Return (X, Y) of the center of cell containing provided text 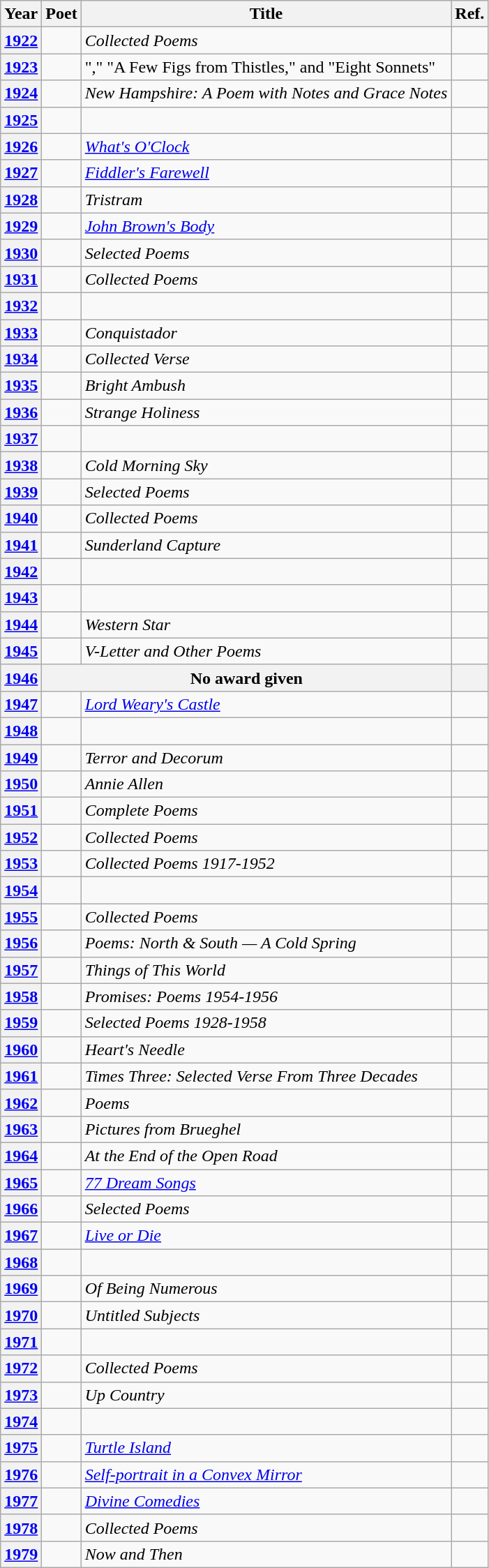
77 Dream Songs (266, 1183)
1949 (21, 757)
Lord Weary's Castle (266, 704)
Terror and Decorum (266, 757)
1963 (21, 1129)
1971 (21, 1342)
Poems (266, 1103)
Tristram (266, 200)
Things of This World (266, 970)
Annie Allen (266, 784)
1955 (21, 917)
1957 (21, 970)
Up Country (266, 1395)
1932 (21, 306)
1945 (21, 651)
1940 (21, 518)
1928 (21, 200)
Poems: North & South — A Cold Spring (266, 943)
Poet (61, 14)
At the End of the Open Road (266, 1156)
1948 (21, 731)
1925 (21, 120)
1947 (21, 704)
Title (266, 14)
1967 (21, 1236)
1973 (21, 1395)
1943 (21, 598)
1968 (21, 1262)
1970 (21, 1315)
1964 (21, 1156)
Collected Verse (266, 359)
1939 (21, 492)
1933 (21, 333)
Heart's Needle (266, 1050)
1958 (21, 996)
1931 (21, 279)
1950 (21, 784)
Year (21, 14)
1969 (21, 1289)
"," "A Few Figs from Thistles," and "Eight Sonnets" (266, 67)
1923 (21, 67)
1944 (21, 625)
1942 (21, 572)
Cold Morning Sky (266, 465)
1979 (21, 1554)
Bright Ambush (266, 386)
V-Letter and Other Poems (266, 651)
Sunderland Capture (266, 545)
Fiddler's Farewell (266, 173)
Pictures from Brueghel (266, 1129)
Turtle Island (266, 1448)
Complete Poems (266, 811)
1922 (21, 40)
1960 (21, 1050)
1941 (21, 545)
1929 (21, 226)
1926 (21, 147)
Untitled Subjects (266, 1315)
1953 (21, 864)
1954 (21, 890)
Selected Poems 1928-1958 (266, 1023)
1966 (21, 1209)
1951 (21, 811)
Now and Then (266, 1554)
1952 (21, 837)
Strange Holiness (266, 412)
1965 (21, 1183)
1930 (21, 253)
1924 (21, 94)
1936 (21, 412)
1962 (21, 1103)
Promises: Poems 1954-1956 (266, 996)
No award given (247, 678)
1977 (21, 1501)
1946 (21, 678)
Collected Poems 1917-1952 (266, 864)
1927 (21, 173)
Self-portrait in a Convex Mirror (266, 1474)
Divine Comedies (266, 1501)
Times Three: Selected Verse From Three Decades (266, 1076)
1938 (21, 465)
1935 (21, 386)
1959 (21, 1023)
1975 (21, 1448)
1937 (21, 439)
1974 (21, 1421)
1956 (21, 943)
Of Being Numerous (266, 1289)
1978 (21, 1528)
Ref. (470, 14)
Live or Die (266, 1236)
Conquistador (266, 333)
John Brown's Body (266, 226)
1961 (21, 1076)
1934 (21, 359)
What's O'Clock (266, 147)
New Hampshire: A Poem with Notes and Grace Notes (266, 94)
Western Star (266, 625)
1976 (21, 1474)
1972 (21, 1368)
